Extract the [x, y] coordinate from the center of the cell holding the provided text.  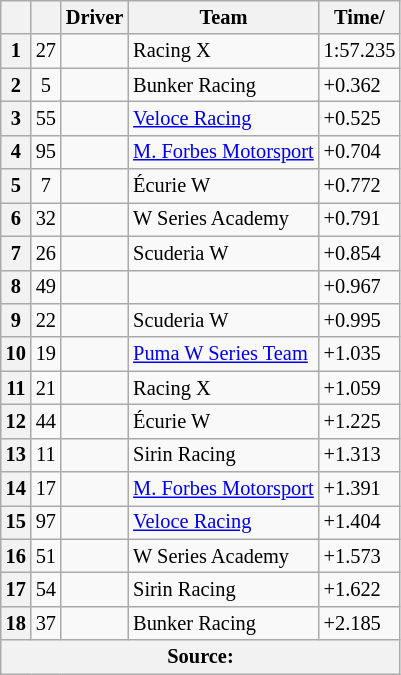
Driver [94, 17]
13 [16, 455]
+1.059 [360, 388]
Time/ [360, 17]
+0.854 [360, 253]
15 [16, 522]
10 [16, 354]
97 [46, 522]
1 [16, 51]
1:57.235 [360, 51]
2 [16, 85]
21 [46, 388]
12 [16, 421]
37 [46, 623]
4 [16, 152]
+1.225 [360, 421]
44 [46, 421]
+0.967 [360, 287]
+2.185 [360, 623]
+1.573 [360, 556]
49 [46, 287]
+1.391 [360, 489]
+0.704 [360, 152]
26 [46, 253]
18 [16, 623]
+0.362 [360, 85]
+1.035 [360, 354]
55 [46, 118]
Source: [200, 657]
8 [16, 287]
Team [223, 17]
51 [46, 556]
+0.995 [360, 320]
54 [46, 589]
32 [46, 219]
19 [46, 354]
+1.622 [360, 589]
95 [46, 152]
6 [16, 219]
+1.313 [360, 455]
+1.404 [360, 522]
3 [16, 118]
14 [16, 489]
+0.772 [360, 186]
9 [16, 320]
+0.525 [360, 118]
22 [46, 320]
Puma W Series Team [223, 354]
16 [16, 556]
+0.791 [360, 219]
27 [46, 51]
